Locate the cell with the specified text and output its (X, Y) center coordinate. 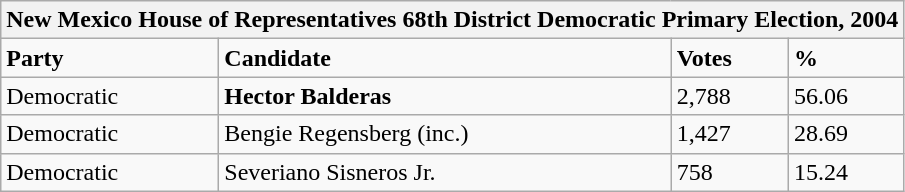
% (846, 58)
28.69 (846, 134)
Party (110, 58)
56.06 (846, 96)
15.24 (846, 172)
2,788 (730, 96)
758 (730, 172)
Bengie Regensberg (inc.) (445, 134)
Hector Balderas (445, 96)
Votes (730, 58)
Candidate (445, 58)
Severiano Sisneros Jr. (445, 172)
1,427 (730, 134)
New Mexico House of Representatives 68th District Democratic Primary Election, 2004 (452, 20)
